Determine the [X, Y] coordinate at the center of the cell enclosing the given text.  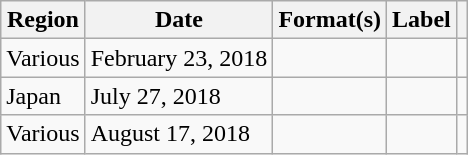
February 23, 2018 [179, 58]
Region [43, 20]
July 27, 2018 [179, 96]
Japan [43, 96]
Label [422, 20]
Date [179, 20]
August 17, 2018 [179, 134]
Format(s) [330, 20]
